Locate the cell with the specified text and output its (x, y) center coordinate. 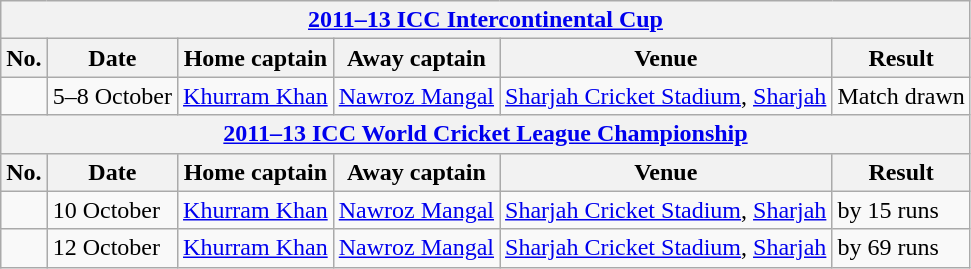
2011–13 ICC World Cricket League Championship (486, 134)
by 15 runs (901, 210)
2011–13 ICC Intercontinental Cup (486, 20)
5–8 October (112, 96)
Match drawn (901, 96)
10 October (112, 210)
12 October (112, 248)
by 69 runs (901, 248)
